Provide the [x, y] coordinate of the cell's center where the given text is located.  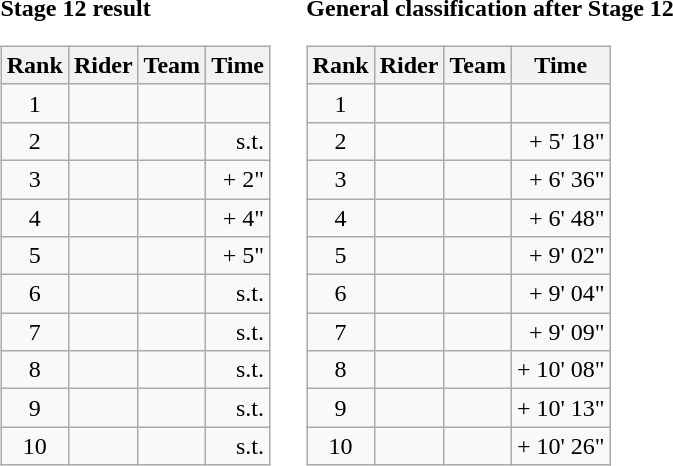
+ 2" [238, 179]
+ 5' 18" [560, 141]
+ 10' 08" [560, 370]
+ 4" [238, 217]
+ 10' 13" [560, 408]
+ 9' 09" [560, 332]
+ 5" [238, 256]
+ 6' 48" [560, 217]
+ 9' 04" [560, 294]
+ 9' 02" [560, 256]
+ 10' 26" [560, 446]
+ 6' 36" [560, 179]
